Output the [X, Y] coordinate of the center of the cell containing the given text.  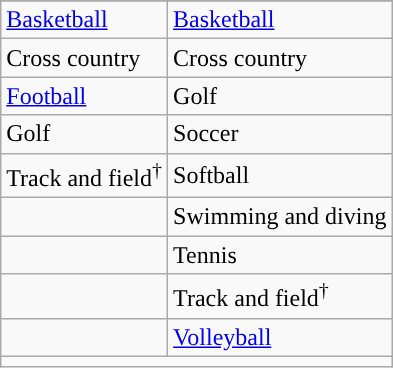
Swimming and diving [280, 217]
Football [84, 96]
Softball [280, 176]
Volleyball [280, 337]
Tennis [280, 255]
Soccer [280, 134]
